Search for the cell housing the specified text and yield its (x, y) center coordinate. 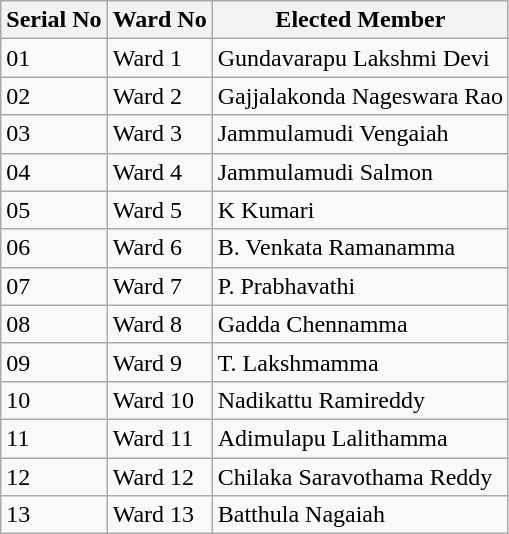
K Kumari (360, 210)
Gajjalakonda Nageswara Rao (360, 96)
01 (54, 58)
Gundavarapu Lakshmi Devi (360, 58)
Ward 13 (160, 515)
T. Lakshmamma (360, 362)
Ward 8 (160, 324)
Ward 2 (160, 96)
03 (54, 134)
Jammulamudi Salmon (360, 172)
Ward 1 (160, 58)
Ward 7 (160, 286)
Ward 6 (160, 248)
Ward 3 (160, 134)
Ward 9 (160, 362)
Ward 11 (160, 438)
10 (54, 400)
06 (54, 248)
11 (54, 438)
Nadikattu Ramireddy (360, 400)
B. Venkata Ramanamma (360, 248)
05 (54, 210)
07 (54, 286)
Batthula Nagaiah (360, 515)
02 (54, 96)
Gadda Chennamma (360, 324)
04 (54, 172)
Ward 5 (160, 210)
Serial No (54, 20)
09 (54, 362)
Ward 10 (160, 400)
12 (54, 477)
Ward 12 (160, 477)
P. Prabhavathi (360, 286)
Ward No (160, 20)
Adimulapu Lalithamma (360, 438)
Elected Member (360, 20)
13 (54, 515)
Jammulamudi Vengaiah (360, 134)
Chilaka Saravothama Reddy (360, 477)
Ward 4 (160, 172)
08 (54, 324)
